For the text-containing cell, return its midpoint in [x, y] coordinate format. 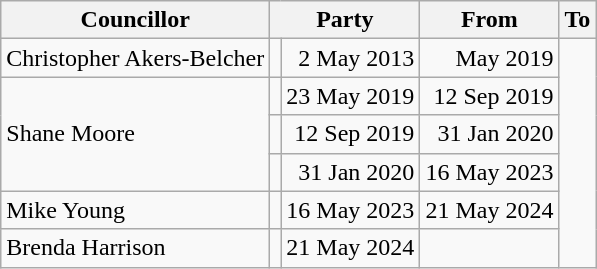
Brenda Harrison [136, 248]
Councillor [136, 20]
May 2019 [490, 58]
Party [345, 20]
Shane Moore [136, 134]
2 May 2013 [350, 58]
Mike Young [136, 210]
From [490, 20]
23 May 2019 [350, 96]
To [578, 20]
Christopher Akers-Belcher [136, 58]
